Pinpoint the cell where the given text exists, returning its (x, y) midpoint coordinate. 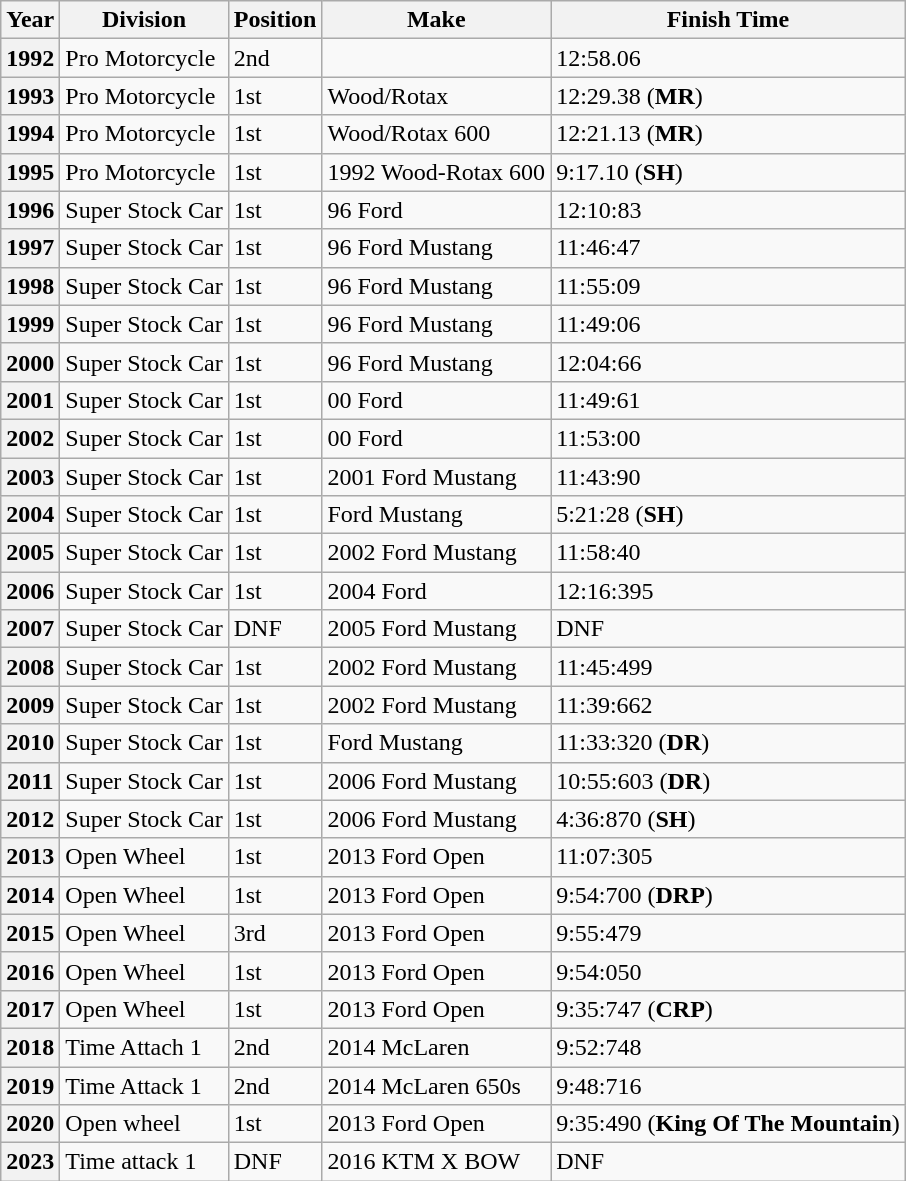
2010 (30, 743)
11:43:90 (728, 477)
2005 Ford Mustang (436, 629)
2020 (30, 1124)
11:53:00 (728, 438)
1992 (30, 58)
2013 (30, 857)
11:49:06 (728, 324)
2003 (30, 477)
2015 (30, 933)
11:46:47 (728, 248)
2008 (30, 667)
9:17.10 (SH) (728, 172)
Time attack 1 (144, 1162)
1997 (30, 248)
12:04:66 (728, 362)
5:21:28 (SH) (728, 515)
1996 (30, 210)
2005 (30, 553)
2014 (30, 895)
2009 (30, 705)
1992 Wood-Rotax 600 (436, 172)
Year (30, 20)
Make (436, 20)
11:58:40 (728, 553)
1998 (30, 286)
2014 McLaren 650s (436, 1085)
2016 (30, 971)
Wood/Rotax (436, 96)
2001 (30, 400)
11:39:662 (728, 705)
12:29.38 (MR) (728, 96)
2014 McLaren (436, 1047)
2004 (30, 515)
9:35:747 (CRP) (728, 1009)
2016 KTM X BOW (436, 1162)
2017 (30, 1009)
9:54:050 (728, 971)
Time Attach 1 (144, 1047)
2004 Ford (436, 591)
12:10:83 (728, 210)
11:33:320 (DR) (728, 743)
Open wheel (144, 1124)
11:55:09 (728, 286)
Position (275, 20)
9:52:748 (728, 1047)
10:55:603 (DR) (728, 781)
11:45:499 (728, 667)
Division (144, 20)
2001 Ford Mustang (436, 477)
1994 (30, 134)
2018 (30, 1047)
3rd (275, 933)
2006 (30, 591)
2000 (30, 362)
Wood/Rotax 600 (436, 134)
9:55:479 (728, 933)
96 Ford (436, 210)
12:58.06 (728, 58)
2011 (30, 781)
1995 (30, 172)
9:35:490 (King Of The Mountain) (728, 1124)
2007 (30, 629)
12:21.13 (MR) (728, 134)
12:16:395 (728, 591)
1999 (30, 324)
4:36:870 (SH) (728, 819)
2002 (30, 438)
Time Attack 1 (144, 1085)
2023 (30, 1162)
9:54:700 (DRP) (728, 895)
9:48:716 (728, 1085)
2012 (30, 819)
11:07:305 (728, 857)
2019 (30, 1085)
Finish Time (728, 20)
1993 (30, 96)
11:49:61 (728, 400)
